Capture the cell that displays the provided text and extract its [x, y] central coordinate. 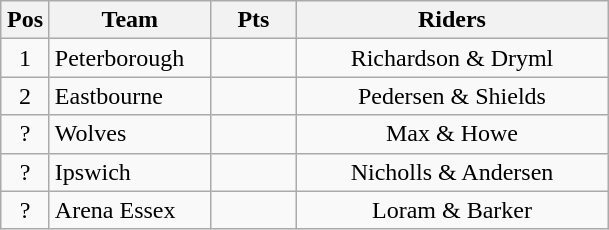
Pedersen & Shields [452, 96]
1 [26, 58]
Loram & Barker [452, 210]
Ipswich [130, 172]
Team [130, 20]
Richardson & Dryml [452, 58]
2 [26, 96]
Pos [26, 20]
Wolves [130, 134]
Max & Howe [452, 134]
Eastbourne [130, 96]
Peterborough [130, 58]
Riders [452, 20]
Nicholls & Andersen [452, 172]
Pts [253, 20]
Arena Essex [130, 210]
